Return (x, y) of the center of cell containing provided text 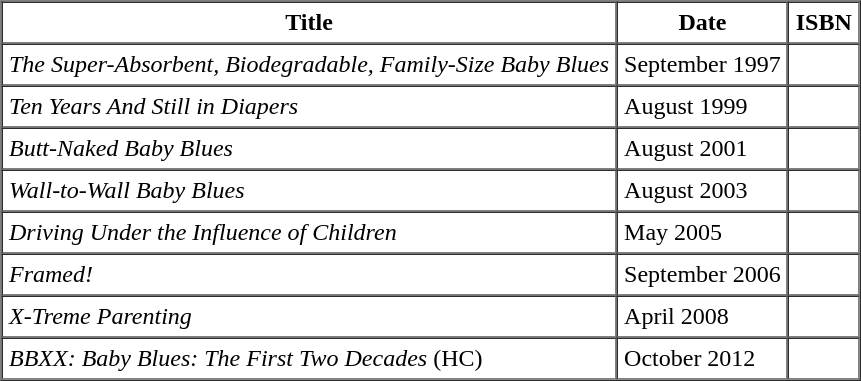
October 2012 (703, 359)
August 1999 (703, 107)
ISBN (824, 23)
X-Treme Parenting (310, 317)
September 2006 (703, 275)
August 2003 (703, 191)
The Super-Absorbent, Biodegradable, Family-Size Baby Blues (310, 65)
May 2005 (703, 233)
Butt-Naked Baby Blues (310, 149)
April 2008 (703, 317)
September 1997 (703, 65)
Date (703, 23)
Driving Under the Influence of Children (310, 233)
BBXX: Baby Blues: The First Two Decades (HC) (310, 359)
Title (310, 23)
Framed! (310, 275)
August 2001 (703, 149)
Ten Years And Still in Diapers (310, 107)
Wall-to-Wall Baby Blues (310, 191)
